Output the [x, y] coordinate of the center of the cell containing the given text.  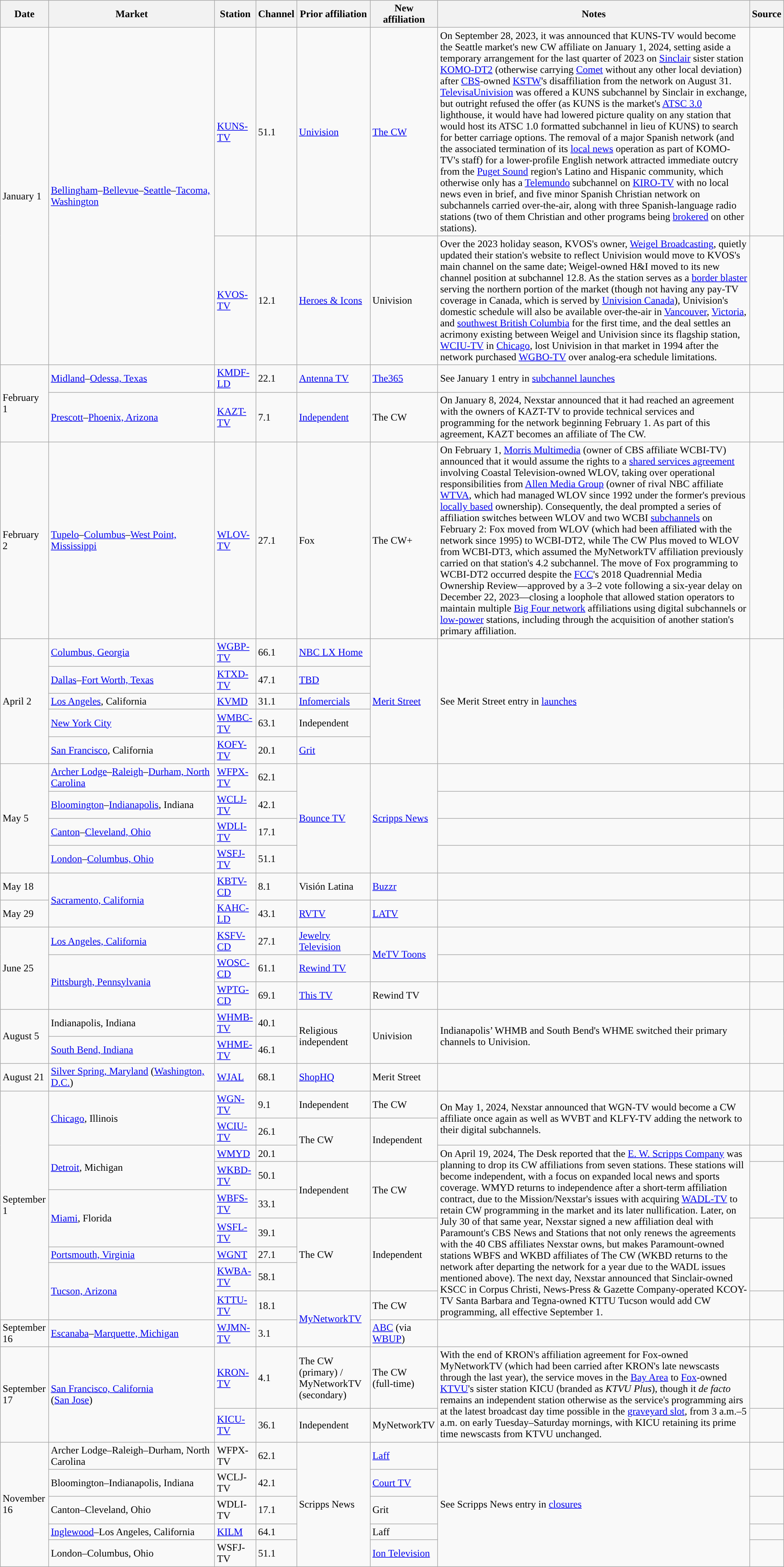
Sacramento, California [132, 900]
The CW+ [404, 540]
Jewelry Television [333, 941]
Dallas–Fort Worth, Texas [132, 679]
KAZT-TV [235, 417]
ShopHQ [333, 1077]
WJAL [235, 1077]
KUNS-TV [235, 132]
KSFV-CD [235, 941]
MeTV Toons [404, 955]
Inglewood–Los Angeles, California [132, 1532]
KICU-TV [235, 1425]
9.1 [276, 1104]
San Francisco, California [132, 750]
Buzzr [404, 886]
Prescott–Phoenix, Arizona [132, 417]
Market [132, 14]
WGBP-TV [235, 653]
Columbus, Georgia [132, 653]
68.1 [276, 1077]
November 16 [24, 1504]
Station [235, 14]
KRON-TV [235, 1377]
40.1 [276, 1023]
43.1 [276, 914]
ABC (via WBUP) [404, 1333]
WKBD-TV [235, 1175]
LATV [404, 914]
Channel [276, 14]
June 25 [24, 968]
New affiliation [404, 14]
Court TV [404, 1483]
26.1 [276, 1132]
KWBA-TV [235, 1277]
WJMN-TV [235, 1333]
WHMB-TV [235, 1023]
64.1 [276, 1532]
Portsmouth, Virginia [132, 1255]
South Bend, Indiana [132, 1050]
September 1 [24, 1205]
Heroes & Icons [333, 300]
April 2 [24, 701]
Infomercials [333, 701]
WGN-TV [235, 1104]
KILM [235, 1532]
Escanaba–Marquette, Michigan [132, 1333]
KOFY-TV [235, 750]
The CW(full-time) [404, 1377]
Antenna TV [333, 379]
Fox [333, 540]
3.1 [276, 1333]
KVMD [235, 701]
69.1 [276, 995]
The CW (primary) / MyNetworkTV (secondary) [333, 1377]
WMYD [235, 1153]
63.1 [276, 723]
This TV [333, 995]
Date [24, 14]
See Merit Street entry in launches [594, 701]
See January 1 entry in subchannel launches [594, 379]
4.1 [276, 1377]
Tucson, Arizona [132, 1291]
47.1 [276, 679]
18.1 [276, 1305]
36.1 [276, 1425]
TBD [333, 679]
WHME-TV [235, 1050]
WLOV-TV [235, 540]
September 16 [24, 1333]
Pittsburgh, Pennsylvania [132, 982]
Detroit, Michigan [132, 1167]
Indianapolis, Indiana [132, 1023]
Bellingham–Bellevue–Seattle–Tacoma, Washington [132, 196]
Ion Television [404, 1553]
September 17 [24, 1394]
KAHC-LD [235, 914]
Chicago, Illinois [132, 1118]
KTTU-TV [235, 1305]
7.1 [276, 417]
WBFS-TV [235, 1204]
Visión Latina [333, 886]
New York City [132, 723]
50.1 [276, 1175]
WMBC-TV [235, 723]
KMDF-LD [235, 379]
May 5 [24, 818]
Tupelo–Columbus–West Point, Mississippi [132, 540]
33.1 [276, 1204]
Miami, Florida [132, 1218]
66.1 [276, 653]
February 2 [24, 540]
August 21 [24, 1077]
February 1 [24, 403]
WPTG-CD [235, 995]
January 1 [24, 196]
Indianapolis’ WHMB and South Bend's WHME switched their primary channels to Univision. [594, 1036]
KTXD-TV [235, 679]
8.1 [276, 886]
RVTV [333, 914]
August 5 [24, 1036]
Prior affiliation [333, 14]
May 18 [24, 886]
WSFL-TV [235, 1232]
Notes [594, 14]
KVOS-TV [235, 300]
Source [766, 14]
Religious independent [333, 1036]
Bounce TV [333, 818]
58.1 [276, 1277]
12.1 [276, 300]
The365 [404, 379]
WOSC-CD [235, 968]
May 29 [24, 914]
Silver Spring, Maryland (Washington, D.C.) [132, 1077]
61.1 [276, 968]
WGNT [235, 1255]
39.1 [276, 1232]
46.1 [276, 1050]
31.1 [276, 701]
WCIU-TV [235, 1132]
KBTV-CD [235, 886]
See Scripps News entry in closures [594, 1504]
NBC LX Home [333, 653]
San Francisco, California(San Jose) [132, 1394]
Midland–Odessa, Texas [132, 379]
22.1 [276, 379]
